Detect which cell encompasses the target text, then output its [x, y] center coordinate. 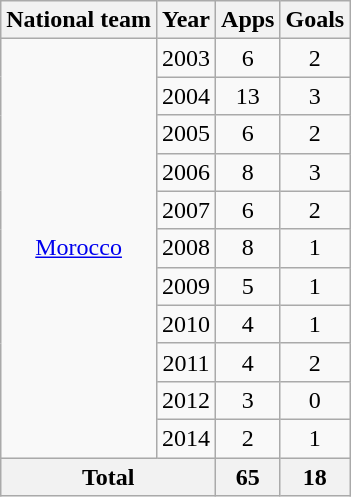
Total [108, 477]
2007 [186, 210]
2014 [186, 438]
2012 [186, 400]
Goals [315, 20]
National team [79, 20]
2009 [186, 286]
5 [248, 286]
2005 [186, 134]
2003 [186, 58]
2011 [186, 362]
18 [315, 477]
13 [248, 96]
2006 [186, 172]
2010 [186, 324]
Apps [248, 20]
2004 [186, 96]
0 [315, 400]
Year [186, 20]
Morocco [79, 248]
65 [248, 477]
2008 [186, 248]
